Pinpoint the cell where the given text exists, returning its [X, Y] midpoint coordinate. 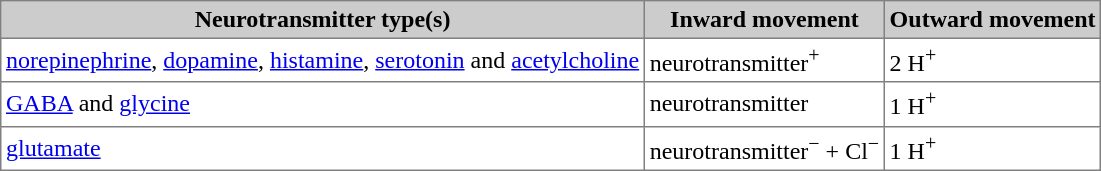
glutamate [323, 148]
GABA and glycine [323, 104]
norepinephrine, dopamine, histamine, serotonin and acetylcholine [323, 60]
Neurotransmitter type(s) [323, 20]
neurotransmitter− + Cl− [764, 148]
neurotransmitter+ [764, 60]
Outward movement [992, 20]
neurotransmitter [764, 104]
Inward movement [764, 20]
2 H+ [992, 60]
